Return (X, Y) of the center of cell containing provided text 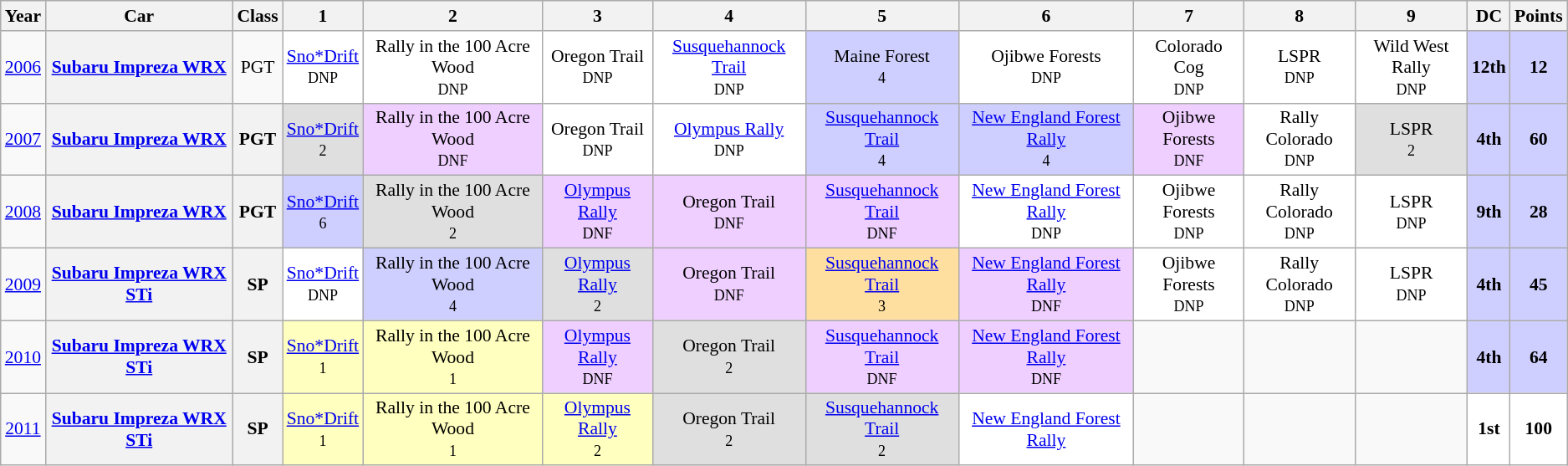
New England Forest Rally4 (1046, 139)
9th (1489, 213)
8 (1300, 16)
New England Forest RallyDNP (1046, 213)
2010 (23, 356)
100 (1539, 430)
Colorado CogDNP (1189, 67)
2006 (23, 67)
Year (23, 16)
3 (597, 16)
Susquehannock Trail2 (881, 430)
Maine Forest4 (881, 67)
Car (139, 16)
DC (1489, 16)
Ojibwe ForestsDNF (1189, 139)
28 (1539, 213)
Rally in the 100 Acre Wood2 (453, 213)
5 (881, 16)
Sno*Drift6 (323, 213)
Sno*Drift2 (323, 139)
60 (1539, 139)
1 (323, 16)
9 (1412, 16)
Wild West RallyDNP (1412, 67)
Susquehannock Trail3 (881, 284)
7 (1189, 16)
Olympus RallyDNP (729, 139)
LSPR2 (1412, 139)
2011 (23, 430)
45 (1539, 284)
12th (1489, 67)
Rally in the 100 Acre Wood4 (453, 284)
Susquehannock Trail4 (881, 139)
Class (258, 16)
4 (729, 16)
2009 (23, 284)
6 (1046, 16)
1st (1489, 430)
New England Forest Rally (1046, 430)
64 (1539, 356)
Rally in the 100 Acre WoodDNF (453, 139)
2008 (23, 213)
Points (1539, 16)
Susquehannock TrailDNP (729, 67)
Rally in the 100 Acre WoodDNP (453, 67)
12 (1539, 67)
2 (453, 16)
2007 (23, 139)
